Identify which cell holds the provided text, then report its [x, y] central coordinate. 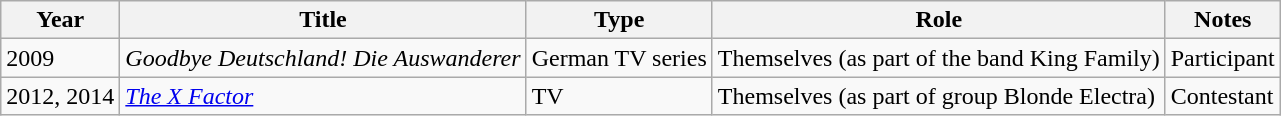
Themselves (as part of the band King Family) [938, 58]
German TV series [619, 58]
2012, 2014 [60, 96]
Themselves (as part of group Blonde Electra) [938, 96]
Goodbye Deutschland! Die Auswanderer [323, 58]
TV [619, 96]
Participant [1222, 58]
The X Factor [323, 96]
Year [60, 20]
Notes [1222, 20]
Role [938, 20]
Title [323, 20]
Contestant [1222, 96]
Type [619, 20]
2009 [60, 58]
